Locate the cell with the specified text and output its [X, Y] center coordinate. 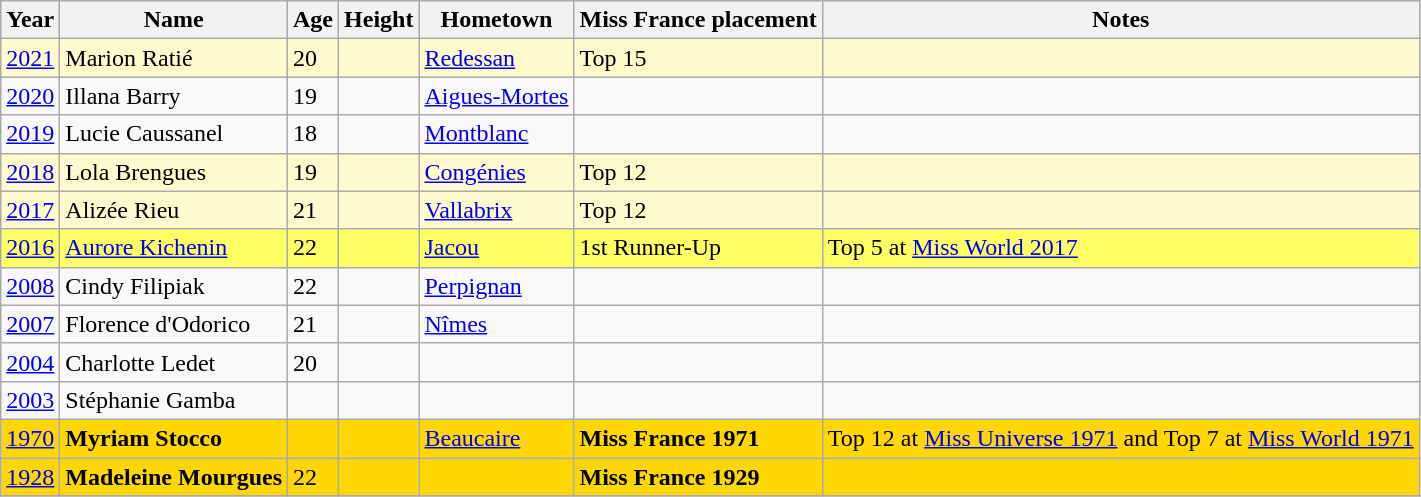
Lola Brengues [174, 172]
2016 [30, 248]
Notes [1120, 20]
Miss France 1971 [698, 438]
Lucie Caussanel [174, 134]
Top 12 at Miss Universe 1971 and Top 7 at Miss World 1971 [1120, 438]
Alizée Rieu [174, 210]
Congénies [496, 172]
Jacou [496, 248]
Nîmes [496, 324]
2018 [30, 172]
Myriam Stocco [174, 438]
2007 [30, 324]
2019 [30, 134]
Marion Ratié [174, 58]
Madeleine Mourgues [174, 477]
Hometown [496, 20]
2017 [30, 210]
Aurore Kichenin [174, 248]
Aigues-Mortes [496, 96]
Age [314, 20]
2021 [30, 58]
18 [314, 134]
1928 [30, 477]
Top 5 at Miss World 2017 [1120, 248]
Redessan [496, 58]
Miss France 1929 [698, 477]
2003 [30, 400]
Beaucaire [496, 438]
Montblanc [496, 134]
Name [174, 20]
Perpignan [496, 286]
Top 15 [698, 58]
Illana Barry [174, 96]
Cindy Filipiak [174, 286]
Florence d'Odorico [174, 324]
2004 [30, 362]
Stéphanie Gamba [174, 400]
1st Runner-Up [698, 248]
Miss France placement [698, 20]
Year [30, 20]
Height [379, 20]
2008 [30, 286]
2020 [30, 96]
1970 [30, 438]
Vallabrix [496, 210]
Charlotte Ledet [174, 362]
